Locate the cell with the specified text and output its (X, Y) center coordinate. 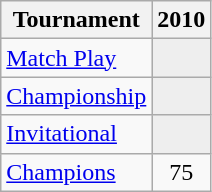
75 (182, 172)
Invitational (76, 134)
2010 (182, 20)
Match Play (76, 58)
Championship (76, 96)
Tournament (76, 20)
Champions (76, 172)
